Find where the given text appears and provide that cell's center as (X, Y) coordinate. 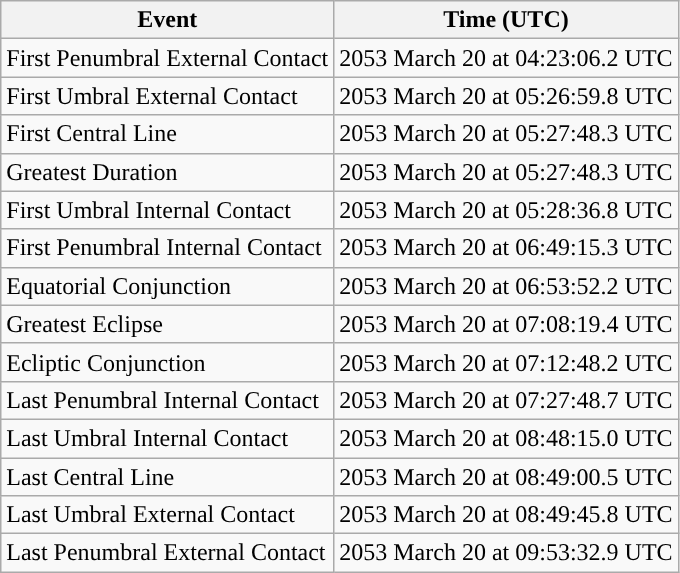
Equatorial Conjunction (168, 286)
2053 March 20 at 08:49:00.5 UTC (506, 477)
Last Central Line (168, 477)
Last Umbral External Contact (168, 515)
First Central Line (168, 134)
Ecliptic Conjunction (168, 362)
2053 March 20 at 05:26:59.8 UTC (506, 96)
2053 March 20 at 07:27:48.7 UTC (506, 400)
2053 March 20 at 09:53:32.9 UTC (506, 553)
First Penumbral Internal Contact (168, 248)
2053 March 20 at 08:49:45.8 UTC (506, 515)
Greatest Eclipse (168, 324)
Time (UTC) (506, 20)
Greatest Duration (168, 172)
2053 March 20 at 06:49:15.3 UTC (506, 248)
First Umbral External Contact (168, 96)
2053 March 20 at 05:28:36.8 UTC (506, 210)
Event (168, 20)
First Penumbral External Contact (168, 58)
2053 March 20 at 07:12:48.2 UTC (506, 362)
2053 March 20 at 04:23:06.2 UTC (506, 58)
2053 March 20 at 08:48:15.0 UTC (506, 438)
2053 March 20 at 06:53:52.2 UTC (506, 286)
Last Penumbral External Contact (168, 553)
Last Umbral Internal Contact (168, 438)
2053 March 20 at 07:08:19.4 UTC (506, 324)
First Umbral Internal Contact (168, 210)
Last Penumbral Internal Contact (168, 400)
